For the text-containing cell, return its midpoint in (X, Y) coordinate format. 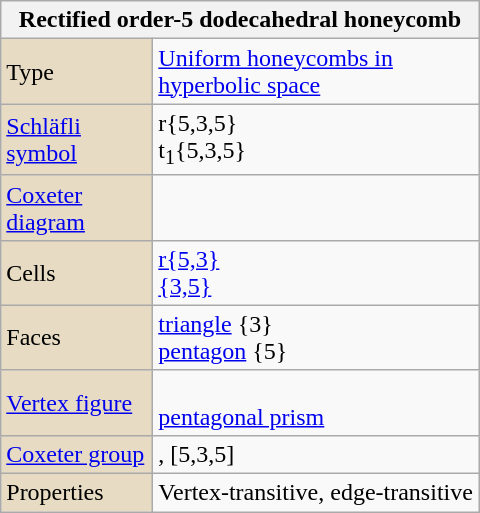
triangle {3}pentagon {5} (316, 338)
Rectified order-5 dodecahedral honeycomb (240, 20)
Cells (77, 272)
Faces (77, 338)
Type (77, 72)
Coxeter diagram (77, 208)
Schläfli symbol (77, 140)
, [5,3,5] (316, 454)
r{5,3} {3,5} (316, 272)
Uniform honeycombs in hyperbolic space (316, 72)
Vertex-transitive, edge-transitive (316, 493)
r{5,3,5}t1{5,3,5} (316, 140)
Vertex figure (77, 402)
pentagonal prism (316, 402)
Coxeter group (77, 454)
Properties (77, 493)
